Find where the given text appears and provide that cell's center as [X, Y] coordinate. 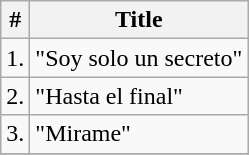
Title [139, 20]
1. [16, 58]
"Hasta el final" [139, 96]
"Soy solo un secreto" [139, 58]
"Mirame" [139, 134]
2. [16, 96]
# [16, 20]
3. [16, 134]
